Find where the given text appears and provide that cell's center as (X, Y) coordinate. 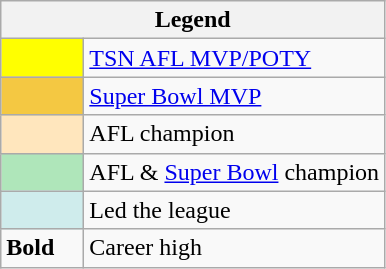
TSN AFL MVP/POTY (234, 58)
Led the league (234, 210)
Bold (42, 248)
Legend (193, 20)
AFL champion (234, 134)
Career high (234, 248)
Super Bowl MVP (234, 96)
AFL & Super Bowl champion (234, 172)
